Provide the (x, y) coordinate of the cell's center where the given text is located.  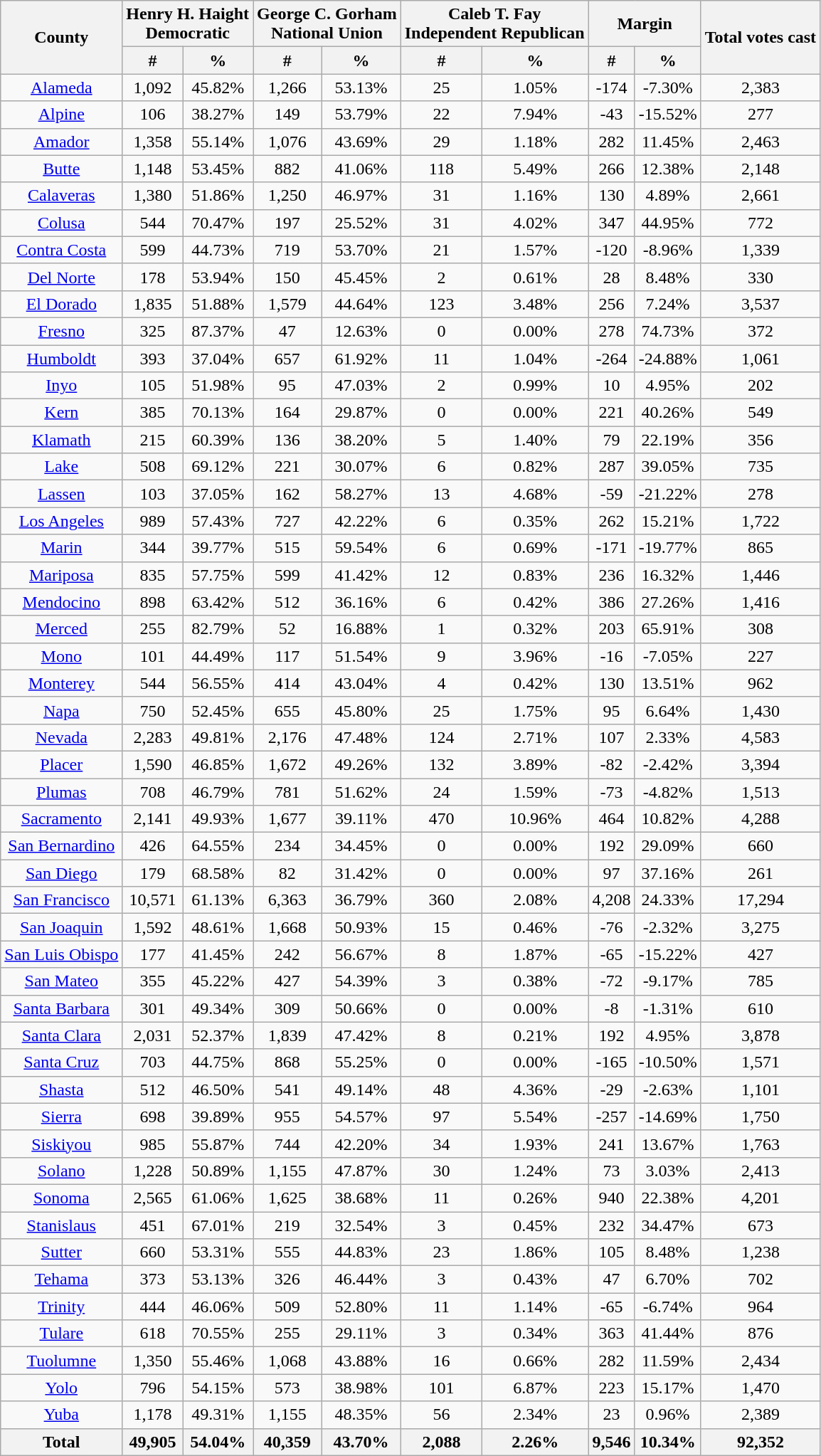
Marin (61, 548)
27.26% (667, 602)
Solano (61, 1171)
1,677 (287, 819)
San Diego (61, 873)
52.80% (361, 1307)
45.80% (361, 710)
4.36% (535, 1090)
60.39% (218, 440)
47.87% (361, 1171)
106 (152, 115)
San Luis Obispo (61, 954)
30.07% (361, 467)
70.47% (218, 223)
44.75% (218, 1062)
0.32% (535, 629)
1.05% (535, 88)
Humboldt (61, 358)
-16 (612, 656)
150 (287, 277)
16.32% (667, 575)
363 (612, 1334)
266 (612, 169)
41.42% (361, 575)
898 (152, 602)
1,228 (152, 1171)
1.93% (535, 1144)
Amador (61, 142)
360 (441, 900)
785 (761, 981)
1,266 (287, 88)
1 (441, 629)
25.52% (361, 223)
Lassen (61, 494)
56.67% (361, 954)
0.61% (535, 277)
County (61, 37)
65.91% (667, 629)
Monterey (61, 683)
-8 (612, 1008)
123 (441, 304)
42.20% (361, 1144)
5.54% (535, 1117)
6,363 (287, 900)
1,579 (287, 304)
Sierra (61, 1117)
56 (441, 1415)
236 (612, 575)
55.46% (218, 1361)
74.73% (667, 331)
3.03% (667, 1171)
989 (152, 521)
16.88% (361, 629)
655 (287, 710)
44.64% (361, 304)
53.79% (361, 115)
2,565 (152, 1198)
162 (287, 494)
-257 (612, 1117)
2,088 (441, 1442)
29 (441, 142)
330 (761, 277)
39.11% (361, 819)
49.31% (218, 1415)
1,722 (761, 521)
Tuolumne (61, 1361)
32.54% (361, 1225)
Napa (61, 710)
203 (612, 629)
1,076 (287, 142)
1,750 (761, 1117)
1.18% (535, 142)
508 (152, 467)
1,571 (761, 1062)
1.04% (535, 358)
Lake (61, 467)
-43 (612, 115)
0.69% (535, 548)
9 (441, 656)
555 (287, 1252)
Del Norte (61, 277)
Stanislaus (61, 1225)
719 (287, 250)
287 (612, 467)
46.97% (361, 196)
41.45% (218, 954)
12.38% (667, 169)
277 (761, 115)
541 (287, 1090)
1,339 (761, 250)
177 (152, 954)
13.51% (667, 683)
0.34% (535, 1334)
37.05% (218, 494)
48.61% (218, 927)
53.31% (218, 1252)
Contra Costa (61, 250)
262 (612, 521)
-15.22% (667, 954)
Total (61, 1442)
727 (287, 521)
0.35% (535, 521)
36.79% (361, 900)
1.75% (535, 710)
16 (441, 1361)
835 (152, 575)
13 (441, 494)
219 (287, 1225)
-264 (612, 358)
0.21% (535, 1035)
657 (287, 358)
51.88% (218, 304)
-2.32% (667, 927)
53.45% (218, 169)
San Bernardino (61, 846)
Trinity (61, 1307)
-59 (612, 494)
2,141 (152, 819)
261 (761, 873)
744 (287, 1144)
-15.52% (667, 115)
509 (287, 1307)
Total votes cast (761, 37)
3.96% (535, 656)
1,763 (761, 1144)
41.06% (361, 169)
Margin (645, 24)
1.16% (535, 196)
49.81% (218, 737)
53.94% (218, 277)
325 (152, 331)
10 (612, 386)
1.14% (535, 1307)
15.17% (667, 1388)
67.01% (218, 1225)
37.04% (218, 358)
29.09% (667, 846)
43.88% (361, 1361)
39.89% (218, 1117)
82 (287, 873)
1.87% (535, 954)
962 (761, 683)
31.42% (361, 873)
-72 (612, 981)
772 (761, 223)
49.26% (361, 764)
1,672 (287, 764)
4.68% (535, 494)
Siskiyou (61, 1144)
-19.77% (667, 548)
92,352 (761, 1442)
702 (761, 1280)
372 (761, 331)
6.64% (667, 710)
-76 (612, 927)
Nevada (61, 737)
Kern (61, 413)
256 (612, 304)
117 (287, 656)
227 (761, 656)
30 (441, 1171)
4,201 (761, 1198)
2.71% (535, 737)
1.24% (535, 1171)
0.82% (535, 467)
El Dorado (61, 304)
2,148 (761, 169)
136 (287, 440)
87.37% (218, 331)
46.44% (361, 1280)
54.04% (218, 1442)
470 (441, 819)
202 (761, 386)
San Joaquin (61, 927)
347 (612, 223)
2,661 (761, 196)
69.12% (218, 467)
4,208 (612, 900)
Klamath (61, 440)
2,031 (152, 1035)
13.67% (667, 1144)
51.54% (361, 656)
-174 (612, 88)
1,148 (152, 169)
Mariposa (61, 575)
61.92% (361, 358)
876 (761, 1334)
5.49% (535, 169)
-4.82% (667, 792)
38.27% (218, 115)
1,380 (152, 196)
68.58% (218, 873)
54.39% (361, 981)
308 (761, 629)
1,350 (152, 1361)
1,668 (287, 927)
44.73% (218, 250)
55.25% (361, 1062)
39.05% (667, 467)
47.03% (361, 386)
28 (612, 277)
57.75% (218, 575)
Colusa (61, 223)
40,359 (287, 1442)
-6.74% (667, 1307)
3.89% (535, 764)
50.93% (361, 927)
-8.96% (667, 250)
5 (441, 440)
1.86% (535, 1252)
179 (152, 873)
1,625 (287, 1198)
2,176 (287, 737)
Sacramento (61, 819)
44.95% (667, 223)
45.45% (361, 277)
386 (612, 602)
24 (441, 792)
796 (152, 1388)
Santa Clara (61, 1035)
1,416 (761, 602)
Alpine (61, 115)
344 (152, 548)
37.16% (667, 873)
Shasta (61, 1090)
7.94% (535, 115)
41.44% (667, 1334)
45.82% (218, 88)
2.08% (535, 900)
50.66% (361, 1008)
232 (612, 1225)
882 (287, 169)
703 (152, 1062)
22.19% (667, 440)
0.38% (535, 981)
241 (612, 1144)
11.59% (667, 1361)
356 (761, 440)
55.87% (218, 1144)
0.96% (667, 1415)
-82 (612, 764)
2,434 (761, 1361)
0.99% (535, 386)
1,358 (152, 142)
1,446 (761, 575)
51.98% (218, 386)
54.15% (218, 1388)
70.55% (218, 1334)
301 (152, 1008)
44.49% (218, 656)
1,101 (761, 1090)
Sonoma (61, 1198)
573 (287, 1388)
673 (761, 1225)
234 (287, 846)
49.14% (361, 1090)
-9.17% (667, 981)
46.06% (218, 1307)
15 (441, 927)
12 (441, 575)
0.45% (535, 1225)
Tulare (61, 1334)
Mono (61, 656)
10.34% (667, 1442)
51.62% (361, 792)
-24.88% (667, 358)
242 (287, 954)
Yuba (61, 1415)
39.77% (218, 548)
107 (612, 737)
36.16% (361, 602)
-14.69% (667, 1117)
-171 (612, 548)
Los Angeles (61, 521)
73 (612, 1171)
1,238 (761, 1252)
414 (287, 683)
3,394 (761, 764)
4.02% (535, 223)
164 (287, 413)
-2.63% (667, 1090)
2.26% (535, 1442)
2,389 (761, 1415)
3,537 (761, 304)
444 (152, 1307)
34 (441, 1144)
52.45% (218, 710)
451 (152, 1225)
1,430 (761, 710)
4,288 (761, 819)
2,463 (761, 142)
178 (152, 277)
0.83% (535, 575)
64.55% (218, 846)
103 (152, 494)
149 (287, 115)
393 (152, 358)
618 (152, 1334)
1.57% (535, 250)
49.34% (218, 1008)
San Francisco (61, 900)
-7.30% (667, 88)
6.87% (535, 1388)
-21.22% (667, 494)
2.33% (667, 737)
464 (612, 819)
52.37% (218, 1035)
385 (152, 413)
-2.42% (667, 764)
45.22% (218, 981)
326 (287, 1280)
Butte (61, 169)
2,283 (152, 737)
70.13% (218, 413)
985 (152, 1144)
1,250 (287, 196)
1,068 (287, 1361)
515 (287, 548)
82.79% (218, 629)
7.24% (667, 304)
1.59% (535, 792)
Tehama (61, 1280)
Sutter (61, 1252)
865 (761, 548)
43.70% (361, 1442)
750 (152, 710)
Calaveras (61, 196)
12.63% (361, 331)
11.45% (667, 142)
0.26% (535, 1198)
46.79% (218, 792)
61.13% (218, 900)
54.57% (361, 1117)
940 (612, 1198)
1,590 (152, 764)
698 (152, 1117)
38.98% (361, 1388)
124 (441, 737)
-29 (612, 1090)
2.34% (535, 1415)
38.20% (361, 440)
868 (287, 1062)
223 (612, 1388)
1,470 (761, 1388)
17,294 (761, 900)
735 (761, 467)
22.38% (667, 1198)
43.69% (361, 142)
0.46% (535, 927)
4.89% (667, 196)
708 (152, 792)
10.82% (667, 819)
3.48% (535, 304)
51.86% (218, 196)
1,592 (152, 927)
1,839 (287, 1035)
50.89% (218, 1171)
Yolo (61, 1388)
0.43% (535, 1280)
Henry H. HaightDemocratic (188, 24)
46.85% (218, 764)
24.33% (667, 900)
Inyo (61, 386)
1.40% (535, 440)
79 (612, 440)
426 (152, 846)
42.22% (361, 521)
355 (152, 981)
44.83% (361, 1252)
-7.05% (667, 656)
49.93% (218, 819)
Fresno (61, 331)
549 (761, 413)
1,178 (152, 1415)
118 (441, 169)
61.06% (218, 1198)
58.27% (361, 494)
53.70% (361, 250)
4 (441, 683)
964 (761, 1307)
6.70% (667, 1280)
215 (152, 440)
48 (441, 1090)
43.04% (361, 683)
Plumas (61, 792)
1,092 (152, 88)
46.50% (218, 1090)
Merced (61, 629)
10,571 (152, 900)
34.45% (361, 846)
781 (287, 792)
55.14% (218, 142)
59.54% (361, 548)
-73 (612, 792)
3,275 (761, 927)
48.35% (361, 1415)
22 (441, 115)
0.66% (535, 1361)
10.96% (535, 819)
-165 (612, 1062)
29.11% (361, 1334)
57.43% (218, 521)
29.87% (361, 413)
373 (152, 1280)
Placer (61, 764)
George C. GorhamNational Union (327, 24)
56.55% (218, 683)
132 (441, 764)
Santa Cruz (61, 1062)
2,383 (761, 88)
34.47% (667, 1225)
1,061 (761, 358)
197 (287, 223)
Mendocino (61, 602)
9,546 (612, 1442)
38.68% (361, 1198)
21 (441, 250)
Alameda (61, 88)
3,878 (761, 1035)
4,583 (761, 737)
San Mateo (61, 981)
610 (761, 1008)
-10.50% (667, 1062)
47.42% (361, 1035)
49,905 (152, 1442)
955 (287, 1117)
-120 (612, 250)
-1.31% (667, 1008)
Caleb T. FayIndependent Republican (494, 24)
2,413 (761, 1171)
63.42% (218, 602)
Santa Barbara (61, 1008)
1,513 (761, 792)
47.48% (361, 737)
309 (287, 1008)
52 (287, 629)
15.21% (667, 521)
40.26% (667, 413)
1,835 (152, 304)
